Scan for the cell matching the given text and deliver its [x, y] coordinate at center. 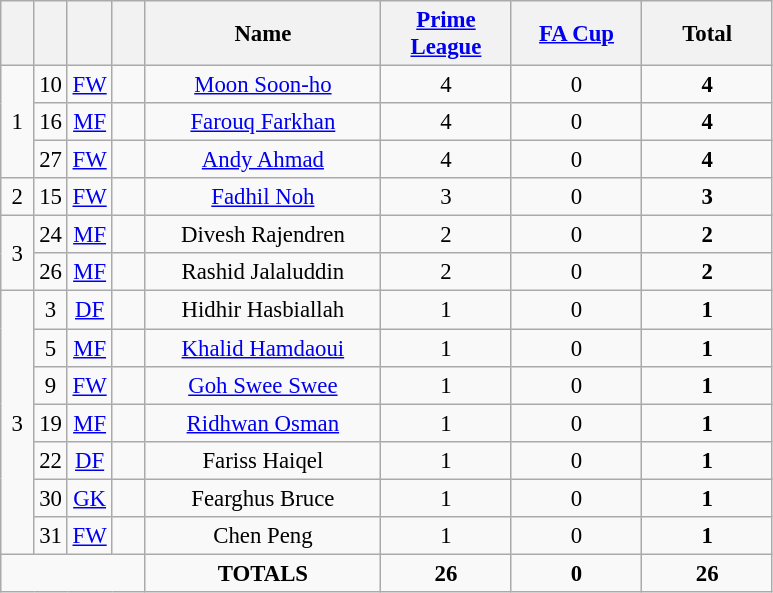
Moon Soon-ho [263, 85]
Chen Peng [263, 536]
31 [50, 536]
Fearghus Bruce [263, 498]
Hidhir Hasbiallah [263, 310]
9 [50, 385]
Ridhwan Osman [263, 423]
FA Cup [576, 34]
Farouq Farkhan [263, 122]
22 [50, 460]
Divesh Rajendren [263, 235]
Khalid Hamdaoui [263, 348]
10 [50, 85]
Andy Ahmad [263, 160]
Goh Swee Swee [263, 385]
Rashid Jalaluddin [263, 273]
Name [263, 34]
27 [50, 160]
19 [50, 423]
30 [50, 498]
24 [50, 235]
Prime League [446, 34]
GK [90, 498]
Fariss Haiqel [263, 460]
Fadhil Noh [263, 197]
16 [50, 122]
15 [50, 197]
TOTALS [263, 573]
Total [708, 34]
5 [50, 348]
